Search for the cell housing the specified text and yield its [X, Y] center coordinate. 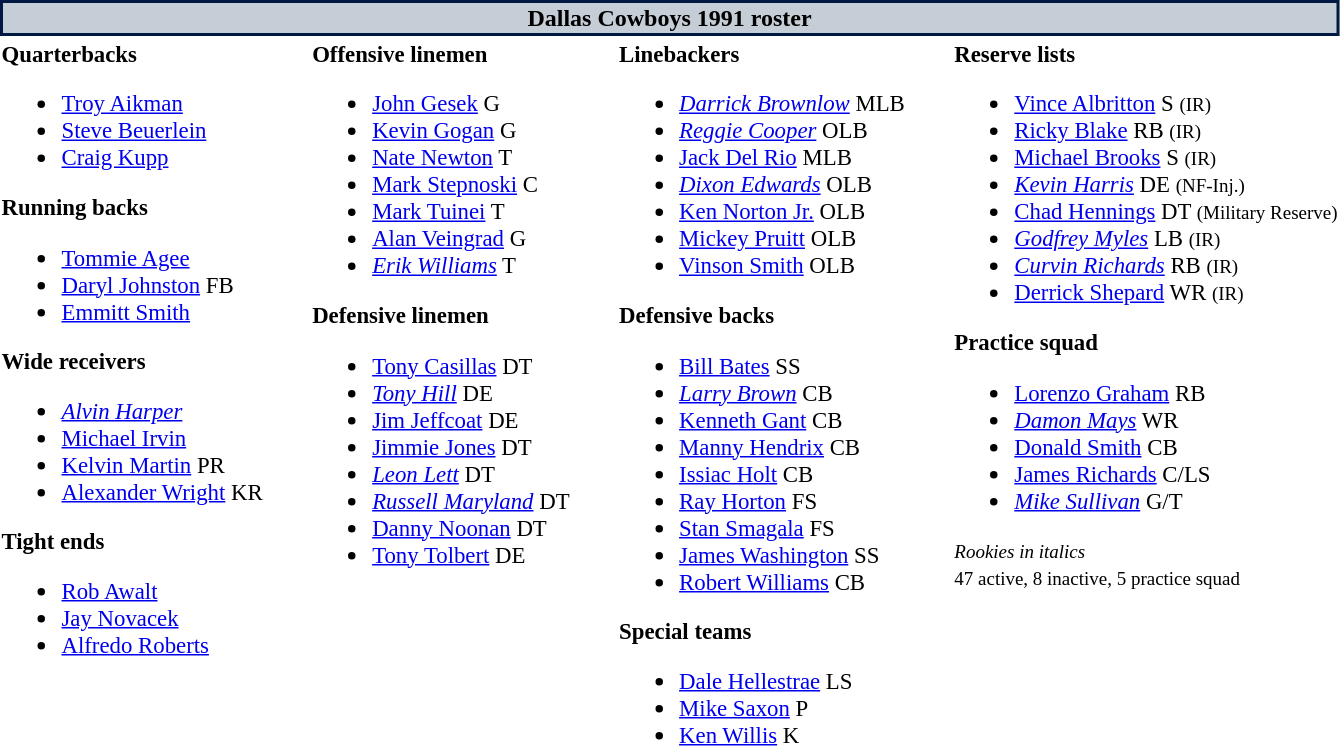
Dallas Cowboys 1991 roster [670, 18]
